Return the [x, y] coordinate for the center point of the cell that contains the specified text.  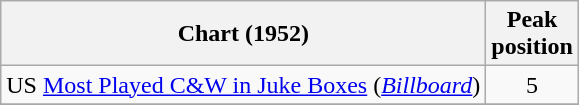
Peakposition [532, 34]
5 [532, 85]
US Most Played C&W in Juke Boxes (Billboard) [244, 85]
Chart (1952) [244, 34]
